Pinpoint the cell where the given text exists, returning its (X, Y) midpoint coordinate. 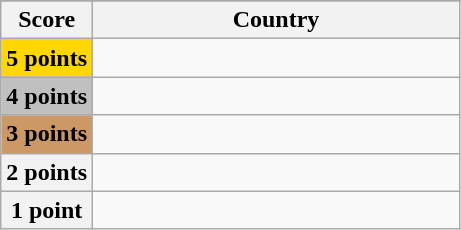
5 points (47, 58)
1 point (47, 210)
Score (47, 20)
4 points (47, 96)
Country (276, 20)
2 points (47, 172)
3 points (47, 134)
